Locate the cell with the specified text and output its [x, y] center coordinate. 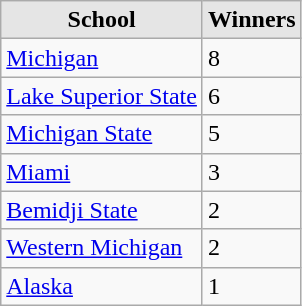
Lake Superior State [102, 96]
1 [252, 286]
Winners [252, 20]
School [102, 20]
3 [252, 172]
Alaska [102, 286]
8 [252, 58]
Michigan State [102, 134]
6 [252, 96]
Miami [102, 172]
Michigan [102, 58]
Bemidji State [102, 210]
Western Michigan [102, 248]
5 [252, 134]
